Identify which cell holds the provided text, then report its [X, Y] central coordinate. 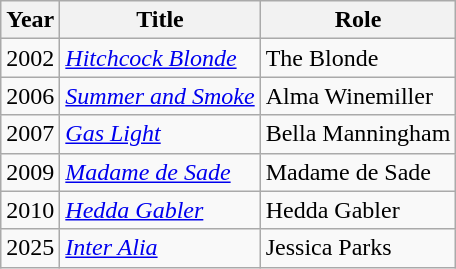
2002 [30, 58]
Hitchcock Blonde [160, 58]
2010 [30, 210]
Gas Light [160, 134]
Alma Winemiller [358, 96]
The Blonde [358, 58]
2007 [30, 134]
Summer and Smoke [160, 96]
2006 [30, 96]
2025 [30, 248]
Title [160, 20]
2009 [30, 172]
Role [358, 20]
Jessica Parks [358, 248]
Inter Alia [160, 248]
Bella Manningham [358, 134]
Year [30, 20]
